Scan for the cell matching the given text and deliver its [x, y] coordinate at center. 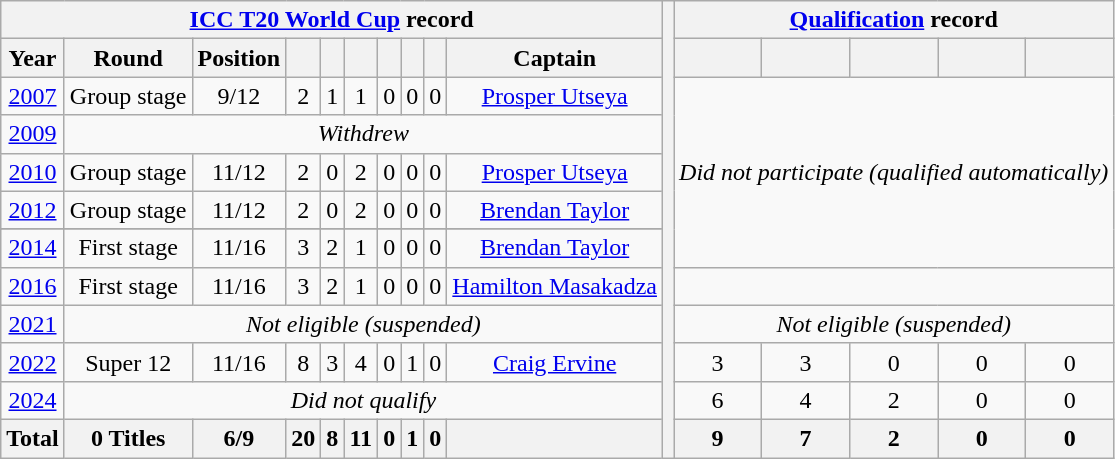
2024 [33, 400]
2007 [33, 96]
Hamilton Masakadza [555, 286]
6/9 [239, 438]
0 Titles [128, 438]
Qualification record [894, 20]
2021 [33, 324]
2009 [33, 134]
2016 [33, 286]
Did not participate (qualified automatically) [894, 172]
Captain [555, 58]
Year [33, 58]
2012 [33, 210]
9/12 [239, 96]
Withdrew [363, 134]
7 [806, 438]
Total [33, 438]
2022 [33, 362]
9 [718, 438]
2014 [33, 248]
11 [361, 438]
ICC T20 World Cup record [332, 20]
Position [239, 58]
Super 12 [128, 362]
Round [128, 58]
Craig Ervine [555, 362]
2010 [33, 172]
Did not qualify [363, 400]
6 [718, 400]
20 [304, 438]
